Output the (x, y) coordinate of the center of the cell containing the given text.  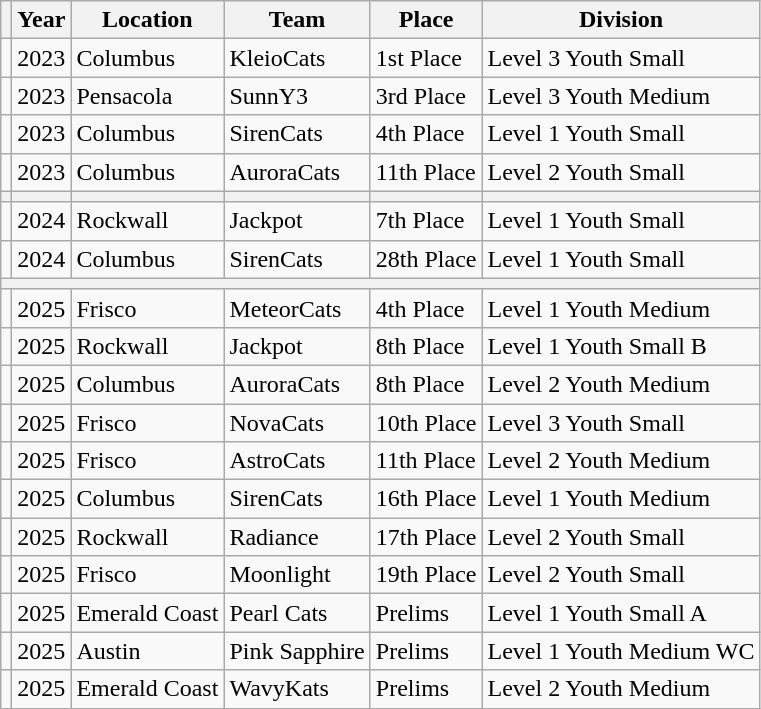
Radiance (297, 537)
Austin (148, 651)
10th Place (426, 423)
28th Place (426, 259)
7th Place (426, 221)
Pink Sapphire (297, 651)
Moonlight (297, 575)
Location (148, 20)
1st Place (426, 58)
Level 3 Youth Medium (621, 96)
MeteorCats (297, 308)
Place (426, 20)
Level 1 Youth Small B (621, 346)
SunnY3 (297, 96)
17th Place (426, 537)
19th Place (426, 575)
Level 1 Youth Small A (621, 613)
Pearl Cats (297, 613)
Pensacola (148, 96)
KleioCats (297, 58)
Year (42, 20)
3rd Place (426, 96)
WavyKats (297, 689)
NovaCats (297, 423)
Division (621, 20)
Team (297, 20)
16th Place (426, 499)
Level 1 Youth Medium WC (621, 651)
AstroCats (297, 461)
